Output the (x, y) coordinate of the center of the cell containing the given text.  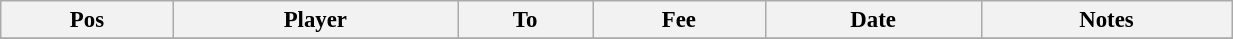
Notes (1106, 20)
Pos (87, 20)
Player (315, 20)
Fee (679, 20)
To (526, 20)
Date (873, 20)
